Locate the cell with the specified text and output its [x, y] center coordinate. 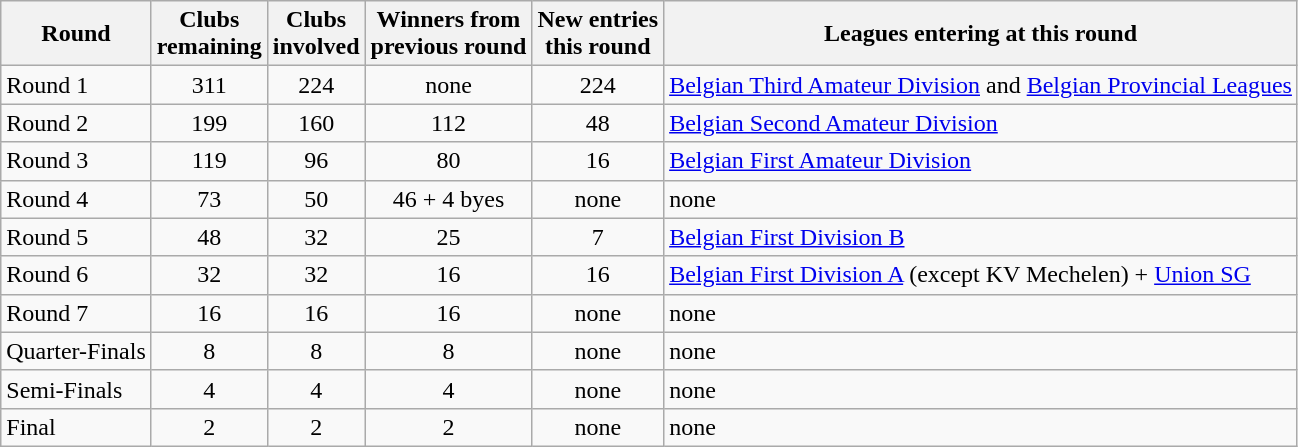
Round 1 [76, 85]
119 [209, 161]
Round 5 [76, 237]
Semi-Finals [76, 389]
73 [209, 199]
Leagues entering at this round [981, 34]
Round 7 [76, 313]
Quarter-Finals [76, 351]
7 [598, 237]
Final [76, 427]
Belgian Second Amateur Division [981, 123]
Round 3 [76, 161]
Belgian First Division A (except KV Mechelen) + Union SG [981, 275]
New entriesthis round [598, 34]
Clubsremaining [209, 34]
Round 4 [76, 199]
46 + 4 byes [448, 199]
25 [448, 237]
Belgian First Amateur Division [981, 161]
Round [76, 34]
112 [448, 123]
Winners fromprevious round [448, 34]
80 [448, 161]
Clubsinvolved [316, 34]
311 [209, 85]
199 [209, 123]
Belgian First Division B [981, 237]
Round 6 [76, 275]
96 [316, 161]
50 [316, 199]
Round 2 [76, 123]
Belgian Third Amateur Division and Belgian Provincial Leagues [981, 85]
160 [316, 123]
